Identify which cell holds the provided text, then report its (x, y) central coordinate. 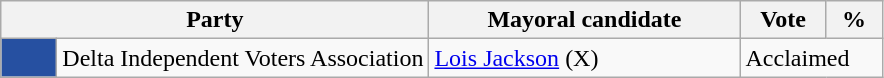
Acclaimed (811, 58)
Lois Jackson (X) (584, 58)
Delta Independent Voters Association (243, 58)
Vote (783, 20)
Party (215, 20)
% (854, 20)
Mayoral candidate (584, 20)
